Identify which cell holds the provided text, then report its [X, Y] central coordinate. 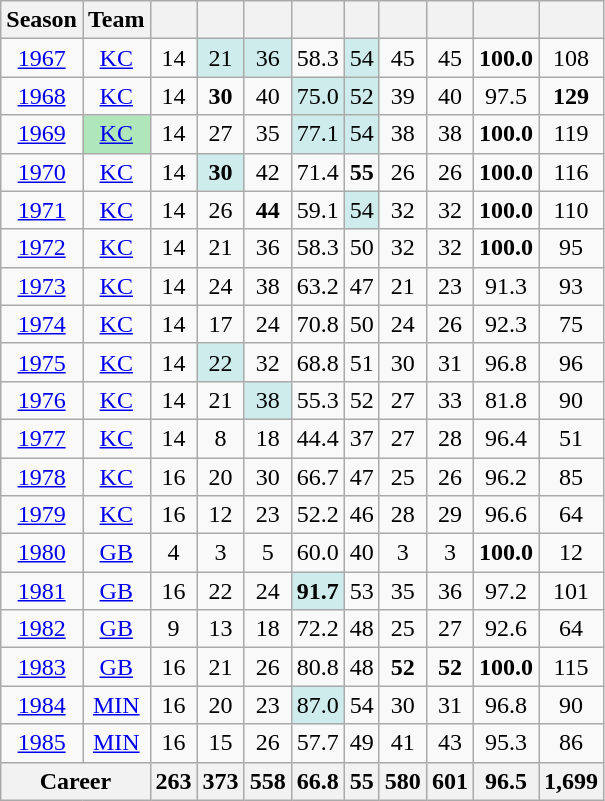
81.8 [506, 400]
91.7 [318, 591]
77.1 [318, 134]
96.4 [506, 438]
57.7 [318, 743]
43 [450, 743]
1968 [42, 96]
93 [572, 286]
85 [572, 477]
80.8 [318, 667]
1978 [42, 477]
1969 [42, 134]
115 [572, 667]
92.6 [506, 629]
87.0 [318, 705]
33 [450, 400]
580 [402, 781]
5 [268, 553]
75.0 [318, 96]
129 [572, 96]
1967 [42, 58]
41 [402, 743]
Team [116, 20]
13 [220, 629]
101 [572, 591]
Career [76, 781]
96.2 [506, 477]
1976 [42, 400]
60.0 [318, 553]
1977 [42, 438]
Season [42, 20]
95.3 [506, 743]
4 [174, 553]
97.5 [506, 96]
15 [220, 743]
558 [268, 781]
29 [450, 515]
1970 [42, 172]
1979 [42, 515]
71.4 [318, 172]
96 [572, 362]
66.8 [318, 781]
46 [362, 515]
8 [220, 438]
97.2 [506, 591]
49 [362, 743]
263 [174, 781]
37 [362, 438]
116 [572, 172]
1980 [42, 553]
96.6 [506, 515]
1985 [42, 743]
68.8 [318, 362]
9 [174, 629]
44 [268, 210]
1982 [42, 629]
1984 [42, 705]
1973 [42, 286]
1974 [42, 324]
66.7 [318, 477]
601 [450, 781]
72.2 [318, 629]
110 [572, 210]
55.3 [318, 400]
86 [572, 743]
1983 [42, 667]
91.3 [506, 286]
39 [402, 96]
1972 [42, 248]
53 [362, 591]
70.8 [318, 324]
44.4 [318, 438]
75 [572, 324]
17 [220, 324]
1,699 [572, 781]
59.1 [318, 210]
108 [572, 58]
96.5 [506, 781]
52.2 [318, 515]
95 [572, 248]
1971 [42, 210]
1975 [42, 362]
42 [268, 172]
63.2 [318, 286]
92.3 [506, 324]
1981 [42, 591]
373 [220, 781]
119 [572, 134]
